Extract the [X, Y] coordinate from the center of the cell holding the provided text.  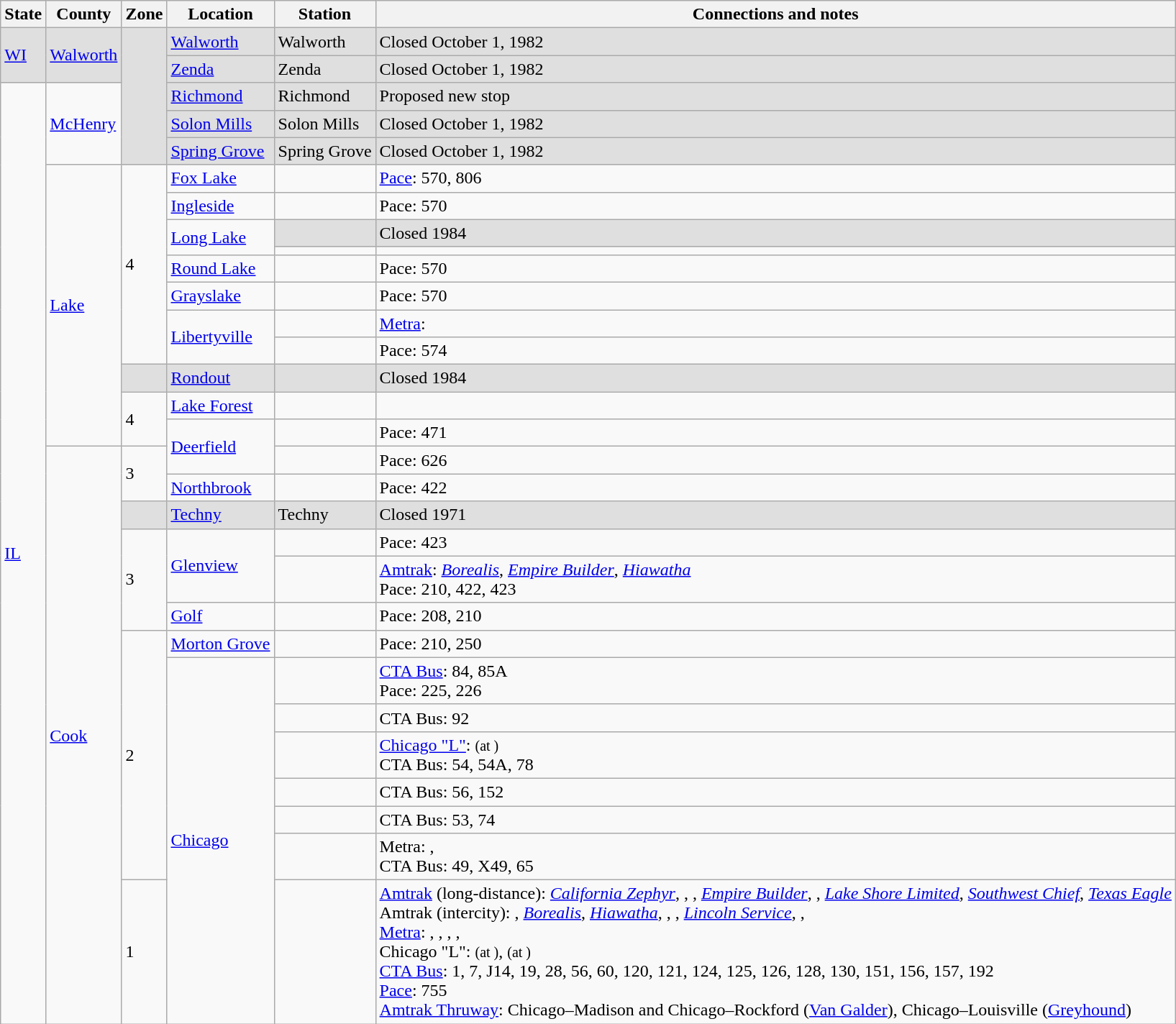
CTA Bus: 84, 85A Pace: 225, 226 [775, 680]
Glenview [220, 565]
CTA Bus: 53, 74 [775, 819]
Pace: 574 [775, 351]
Station [325, 14]
Pace: 570, 806 [775, 178]
Metra: , CTA Bus: 49, X49, 65 [775, 857]
Pace: 423 [775, 542]
Metra: [775, 323]
Proposed new stop [775, 96]
McHenry [83, 124]
Closed 1971 [775, 515]
IL [23, 554]
Fox Lake [220, 178]
Cook [83, 735]
2 [144, 755]
Grayslake [220, 296]
Pace: 626 [775, 460]
Deerfield [220, 447]
Lake Forest [220, 406]
State [23, 14]
Connections and notes [775, 14]
Pace: 471 [775, 433]
Northbrook [220, 488]
Lake [83, 306]
County [83, 14]
Pace: 422 [775, 488]
Pace: 208, 210 [775, 616]
Pace: 210, 250 [775, 644]
Libertyville [220, 337]
WI [23, 55]
Ingleside [220, 206]
Golf [220, 616]
Long Lake [220, 237]
Zone [144, 14]
Chicago [220, 840]
Rondout [220, 378]
Location [220, 14]
1 [144, 952]
CTA Bus: 56, 152 [775, 792]
CTA Bus: 92 [775, 718]
Chicago "L": (at ) CTA Bus: 54, 54A, 78 [775, 755]
Morton Grove [220, 644]
Amtrak: Borealis, Empire Builder, Hiawatha Pace: 210, 422, 423 [775, 580]
Round Lake [220, 268]
